Return [X, Y] of the center of cell containing provided text 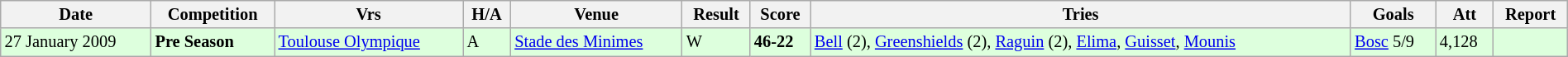
4,128 [1465, 42]
Result [716, 14]
46-22 [781, 42]
Goals [1393, 14]
Date [76, 14]
Pre Season [213, 42]
Toulouse Olympique [369, 42]
A [487, 42]
Report [1530, 14]
Vrs [369, 14]
Stade des Minimes [596, 42]
Tries [1080, 14]
Venue [596, 14]
Att [1465, 14]
Score [781, 14]
W [716, 42]
Competition [213, 14]
Bosc 5/9 [1393, 42]
H/A [487, 14]
Bell (2), Greenshields (2), Raguin (2), Elima, Guisset, Mounis [1080, 42]
27 January 2009 [76, 42]
